Output the (x, y) coordinate of the center of the cell containing the given text.  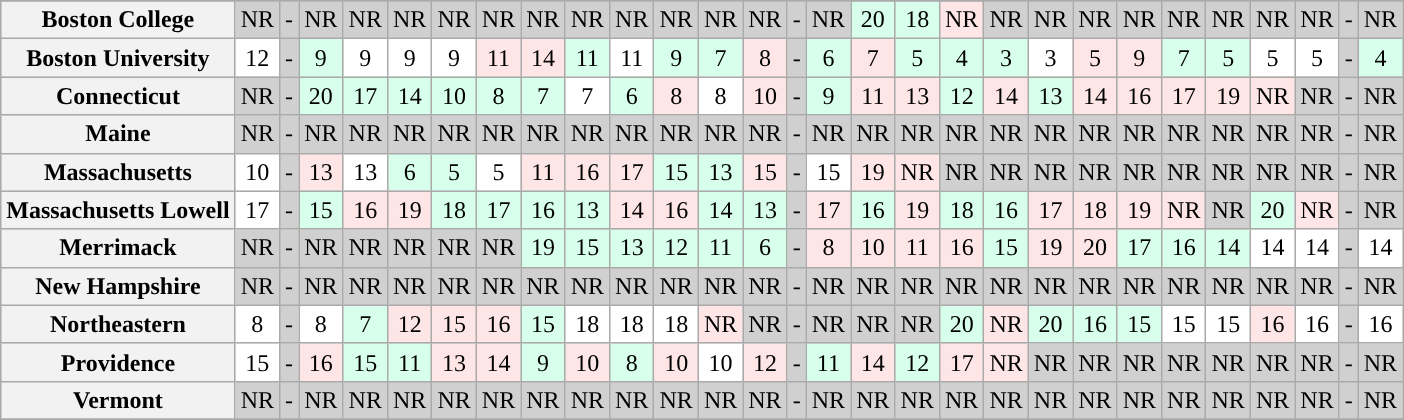
Connecticut (118, 96)
Northeastern (118, 324)
New Hampshire (118, 286)
Vermont (118, 400)
Massachusetts (118, 172)
Maine (118, 134)
Massachusetts Lowell (118, 210)
Providence (118, 362)
Boston College (118, 20)
Boston University (118, 58)
Merrimack (118, 248)
